Scan for the cell matching the given text and deliver its [X, Y] coordinate at center. 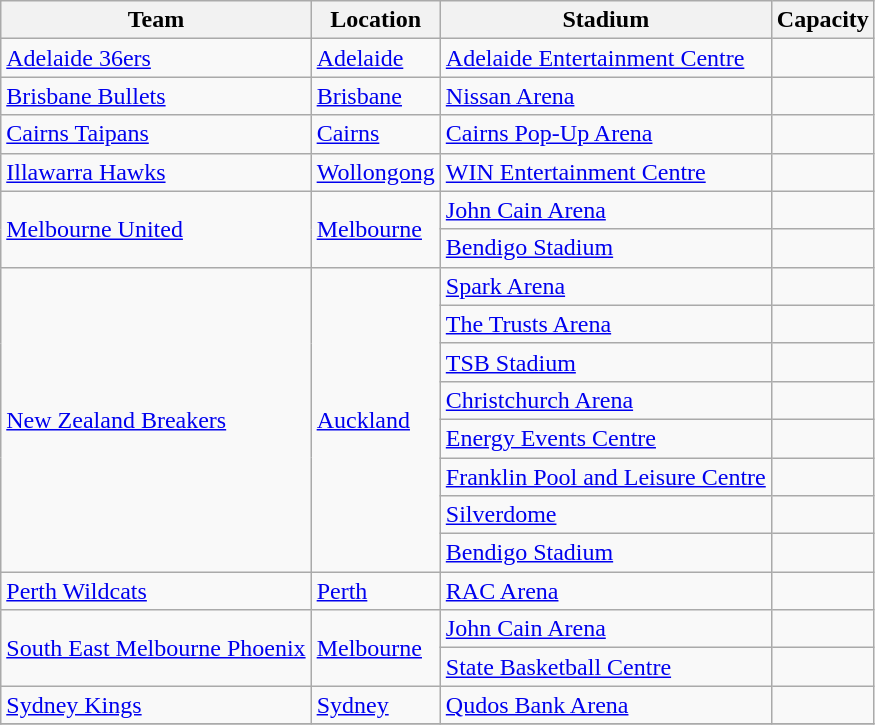
The Trusts Arena [606, 324]
Cairns [376, 134]
New Zealand Breakers [156, 419]
WIN Entertainment Centre [606, 172]
Adelaide 36ers [156, 58]
Silverdome [606, 515]
Perth [376, 591]
Wollongong [376, 172]
Cairns Taipans [156, 134]
Adelaide [376, 58]
Capacity [822, 20]
South East Melbourne Phoenix [156, 648]
Illawarra Hawks [156, 172]
Adelaide Entertainment Centre [606, 58]
Melbourne United [156, 229]
TSB Stadium [606, 362]
Brisbane Bullets [156, 96]
Sydney [376, 705]
State Basketball Centre [606, 667]
Cairns Pop-Up Arena [606, 134]
Location [376, 20]
Stadium [606, 20]
Team [156, 20]
Brisbane [376, 96]
Christchurch Arena [606, 400]
Energy Events Centre [606, 438]
Nissan Arena [606, 96]
Franklin Pool and Leisure Centre [606, 477]
RAC Arena [606, 591]
Auckland [376, 419]
Sydney Kings [156, 705]
Qudos Bank Arena [606, 705]
Perth Wildcats [156, 591]
Spark Arena [606, 286]
